Locate the cell with the specified text and output its (X, Y) center coordinate. 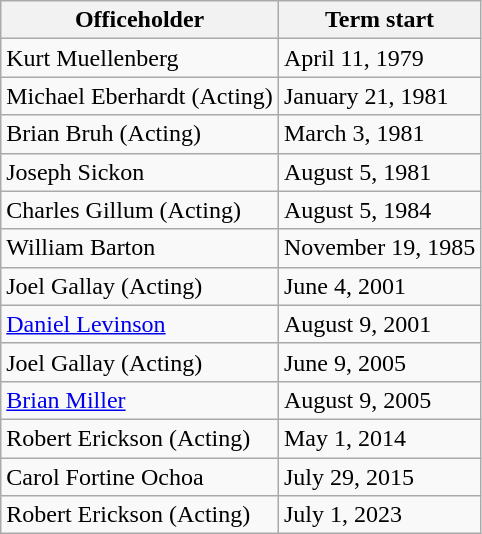
June 9, 2005 (379, 362)
May 1, 2014 (379, 438)
June 4, 2001 (379, 286)
August 5, 1981 (379, 172)
Brian Bruh (Acting) (140, 134)
August 5, 1984 (379, 210)
Kurt Muellenberg (140, 58)
November 19, 1985 (379, 248)
William Barton (140, 248)
July 1, 2023 (379, 515)
January 21, 1981 (379, 96)
August 9, 2005 (379, 400)
Charles Gillum (Acting) (140, 210)
March 3, 1981 (379, 134)
Carol Fortine Ochoa (140, 477)
Officeholder (140, 20)
Term start (379, 20)
Daniel Levinson (140, 324)
Brian Miller (140, 400)
August 9, 2001 (379, 324)
Joseph Sickon (140, 172)
April 11, 1979 (379, 58)
Michael Eberhardt (Acting) (140, 96)
July 29, 2015 (379, 477)
